Find where the given text appears and provide that cell's center as [x, y] coordinate. 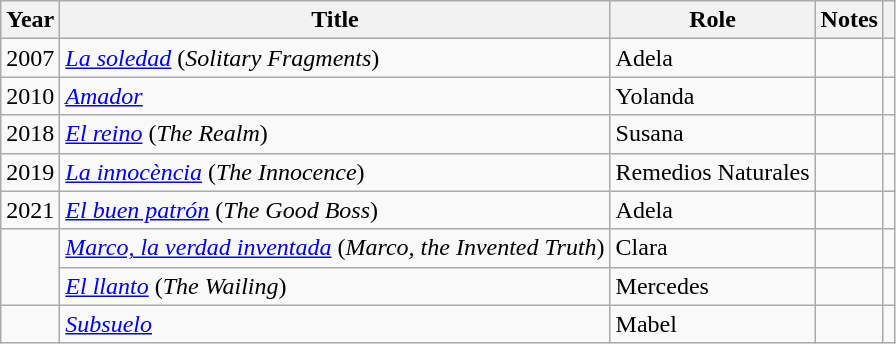
Mercedes [712, 286]
2018 [30, 134]
2010 [30, 96]
Subsuelo [335, 324]
Role [712, 20]
Year [30, 20]
Marco, la verdad inventada (Marco, the Invented Truth) [335, 248]
El reino (The Realm) [335, 134]
Clara [712, 248]
Title [335, 20]
2019 [30, 172]
2007 [30, 58]
Yolanda [712, 96]
La innocència (The Innocence) [335, 172]
El llanto (The Wailing) [335, 286]
La soledad (Solitary Fragments) [335, 58]
Remedios Naturales [712, 172]
Notes [849, 20]
Susana [712, 134]
El buen patrón (The Good Boss) [335, 210]
Amador [335, 96]
2021 [30, 210]
Mabel [712, 324]
